For the text-containing cell, return its midpoint in [X, Y] coordinate format. 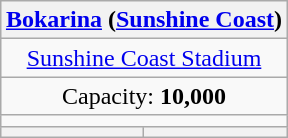
Bokarina (Sunshine Coast) [144, 20]
Capacity: 10,000 [144, 96]
Sunshine Coast Stadium [144, 58]
